Scan for the cell matching the given text and deliver its (x, y) coordinate at center. 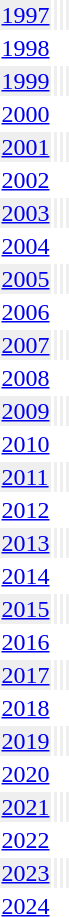
2010 (26, 444)
1999 (26, 81)
2011 (26, 477)
2004 (26, 246)
2005 (26, 279)
2017 (26, 675)
2013 (26, 543)
2019 (26, 741)
1997 (26, 15)
2006 (26, 312)
2009 (26, 411)
2012 (26, 510)
2015 (26, 609)
2008 (26, 378)
2007 (26, 345)
2014 (26, 576)
2023 (26, 873)
2020 (26, 774)
2016 (26, 642)
2003 (26, 213)
1998 (26, 48)
2021 (26, 807)
2001 (26, 147)
2002 (26, 180)
2022 (26, 840)
2018 (26, 708)
2000 (26, 114)
